Scan for the cell matching the given text and deliver its [x, y] coordinate at center. 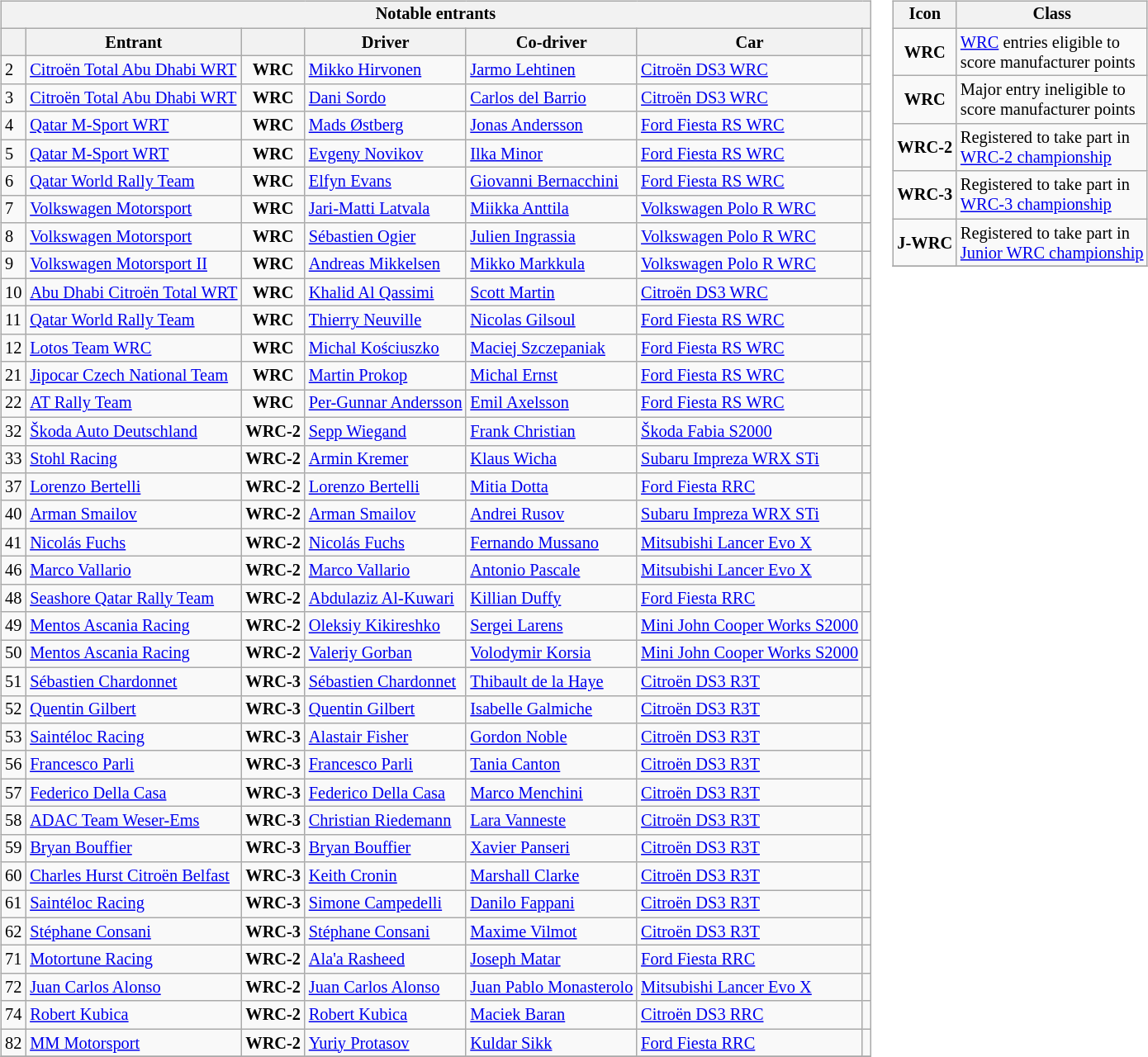
Abu Dhabi Citroën Total WRT [134, 292]
51 [13, 681]
52 [13, 709]
Emil Axelsson [552, 404]
Keith Cronin [386, 876]
40 [13, 514]
Sergei Larens [552, 626]
Maciej Szczepaniak [552, 348]
Registered to take part inWRC-3 championship [1052, 195]
Miikka Anttila [552, 209]
56 [13, 765]
Valeriy Gorban [386, 654]
33 [13, 459]
41 [13, 543]
Klaus Wicha [552, 459]
46 [13, 571]
5 [13, 154]
74 [13, 1015]
59 [13, 848]
Volodymir Korsia [552, 654]
Michal Ernst [552, 376]
Thibault de la Haye [552, 681]
Scott Martin [552, 292]
Škoda Fabia S2000 [750, 431]
Killian Duffy [552, 598]
Frank Christian [552, 431]
Mikko Hirvonen [386, 70]
Nicolas Gilsoul [552, 320]
50 [13, 654]
Marco Menchini [552, 793]
Julien Ingrassia [552, 237]
Registered to take part inWRC-2 championship [1052, 148]
Tania Canton [552, 765]
Marshall Clarke [552, 876]
Car [750, 42]
Martin Prokop [386, 376]
53 [13, 737]
22 [13, 404]
Jonas Andersson [552, 126]
MM Motorsport [134, 1043]
7 [13, 209]
Jarmo Lehtinen [552, 70]
12 [13, 348]
Maciek Baran [552, 1015]
Entrant [134, 42]
Ala'a Rasheed [386, 960]
Fernando Mussano [552, 543]
Danilo Fappani [552, 904]
32 [13, 431]
Jipocar Czech National Team [134, 376]
Maxime Vilmot [552, 931]
Mikko Markkula [552, 265]
Michal Kościuszko [386, 348]
Abdulaziz Al-Kuwari [386, 598]
Lara Vanneste [552, 821]
Jari-Matti Latvala [386, 209]
Thierry Neuville [386, 320]
AT Rally Team [134, 404]
62 [13, 931]
11 [13, 320]
Alastair Fisher [386, 737]
Icon [925, 15]
WRC entries eligible toscore manufacturer points [1052, 52]
58 [13, 821]
Sébastien Ogier [386, 237]
Lotos Team WRC [134, 348]
Carlos del Barrio [552, 98]
ADAC Team Weser-Ems [134, 821]
Yuriy Protasov [386, 1043]
Christian Riedemann [386, 821]
Evgeny Novikov [386, 154]
82 [13, 1043]
Stohl Racing [134, 459]
Andrei Rusov [552, 514]
3 [13, 98]
Motortune Racing [134, 960]
60 [13, 876]
Gordon Noble [552, 737]
Charles Hurst Citroën Belfast [134, 876]
21 [13, 376]
Andreas Mikkelsen [386, 265]
57 [13, 793]
Mads Østberg [386, 126]
10 [13, 292]
Xavier Panseri [552, 848]
37 [13, 487]
72 [13, 988]
Citroën DS3 RRC [750, 1015]
Armin Kremer [386, 459]
Isabelle Galmiche [552, 709]
Dani Sordo [386, 98]
Kuldar Sikk [552, 1043]
4 [13, 126]
Khalid Al Qassimi [386, 292]
Škoda Auto Deutschland [134, 431]
Mitia Dotta [552, 487]
Simone Campedelli [386, 904]
2 [13, 70]
Giovanni Bernacchini [552, 182]
61 [13, 904]
6 [13, 182]
49 [13, 626]
Major entry ineligible toscore manufacturer points [1052, 100]
Volkswagen Motorsport II [134, 265]
Seashore Qatar Rally Team [134, 598]
Per-Gunnar Andersson [386, 404]
J-WRC [925, 243]
Joseph Matar [552, 960]
Antonio Pascale [552, 571]
Registered to take part inJunior WRC championship [1052, 243]
Juan Pablo Monasterolo [552, 988]
9 [13, 265]
Elfyn Evans [386, 182]
Co-driver [552, 42]
Driver [386, 42]
Ilka Minor [552, 154]
Notable entrants [435, 15]
Oleksiy Kikireshko [386, 626]
Sepp Wiegand [386, 431]
8 [13, 237]
48 [13, 598]
71 [13, 960]
Class [1052, 15]
